Pinpoint the cell where the given text exists, returning its (X, Y) midpoint coordinate. 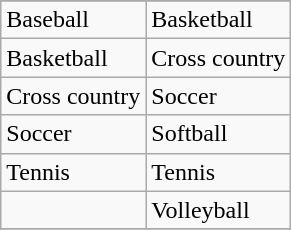
Volleyball (218, 210)
Baseball (74, 20)
Softball (218, 134)
